Find where the given text appears and provide that cell's center as [X, Y] coordinate. 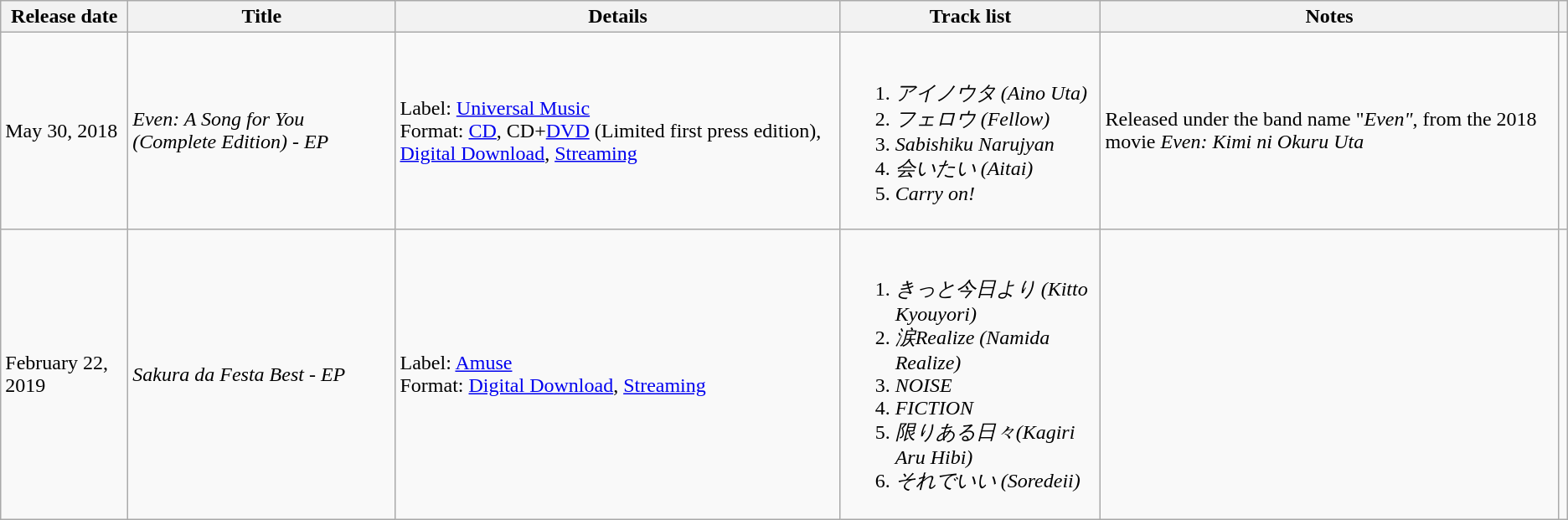
アイノウタ (Aino Uta)フェロウ (Fellow)Sabishiku Narujyan会いたい (Aitai)Carry on! [970, 131]
きっと今日より (Kitto Kyouyori)涙Realize (Namida Realize)NOISEFICTION限りある日々(Kagiri Aru Hibi)それでいい (Soredeii) [970, 373]
Sakura da Festa Best - EP [261, 373]
May 30, 2018 [64, 131]
February 22, 2019 [64, 373]
Notes [1329, 17]
Label: Universal MusicFormat: CD, CD+DVD (Limited first press edition), Digital Download, Streaming [618, 131]
Released under the band name "Even", from the 2018 movie Even: Kimi ni Okuru Uta [1329, 131]
Release date [64, 17]
Label: AmuseFormat: Digital Download, Streaming [618, 373]
Details [618, 17]
Even: A Song for You (Complete Edition) - EP [261, 131]
Title [261, 17]
Track list [970, 17]
